Output the (X, Y) coordinate of the center of the cell containing the given text.  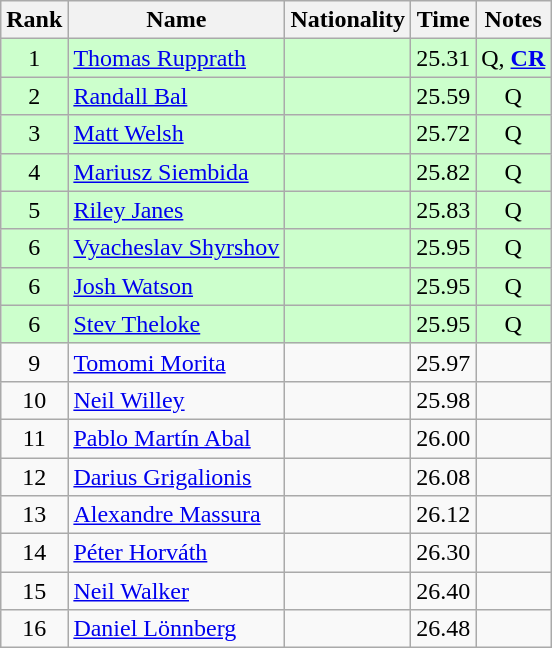
25.59 (444, 96)
11 (34, 438)
Time (444, 20)
25.97 (444, 362)
Matt Welsh (176, 134)
25.72 (444, 134)
26.08 (444, 477)
25.31 (444, 58)
Name (176, 20)
Pablo Martín Abal (176, 438)
3 (34, 134)
5 (34, 210)
Josh Watson (176, 286)
Notes (514, 20)
14 (34, 553)
25.98 (444, 400)
9 (34, 362)
Vyacheslav Shyrshov (176, 248)
15 (34, 591)
16 (34, 629)
26.48 (444, 629)
Stev Theloke (176, 324)
Q, CR (514, 58)
Neil Willey (176, 400)
Alexandre Massura (176, 515)
26.40 (444, 591)
Tomomi Morita (176, 362)
26.30 (444, 553)
26.12 (444, 515)
12 (34, 477)
2 (34, 96)
Randall Bal (176, 96)
Thomas Rupprath (176, 58)
13 (34, 515)
Riley Janes (176, 210)
10 (34, 400)
Darius Grigalionis (176, 477)
Rank (34, 20)
25.83 (444, 210)
Nationality (348, 20)
26.00 (444, 438)
1 (34, 58)
Neil Walker (176, 591)
Mariusz Siembida (176, 172)
Daniel Lönnberg (176, 629)
25.82 (444, 172)
Péter Horváth (176, 553)
4 (34, 172)
